Pinpoint the cell where the given text exists, returning its [X, Y] midpoint coordinate. 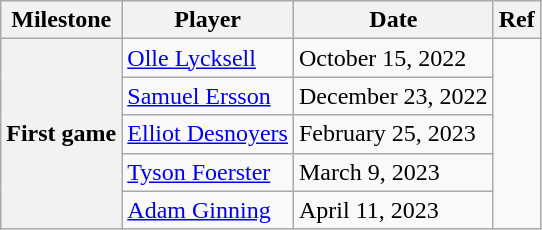
Elliot Desnoyers [208, 134]
First game [62, 134]
December 23, 2022 [393, 96]
Adam Ginning [208, 210]
March 9, 2023 [393, 172]
October 15, 2022 [393, 58]
Milestone [62, 20]
February 25, 2023 [393, 134]
Tyson Foerster [208, 172]
Ref [516, 20]
Olle Lycksell [208, 58]
April 11, 2023 [393, 210]
Samuel Ersson [208, 96]
Player [208, 20]
Date [393, 20]
